Find where the given text appears and provide that cell's center as (x, y) coordinate. 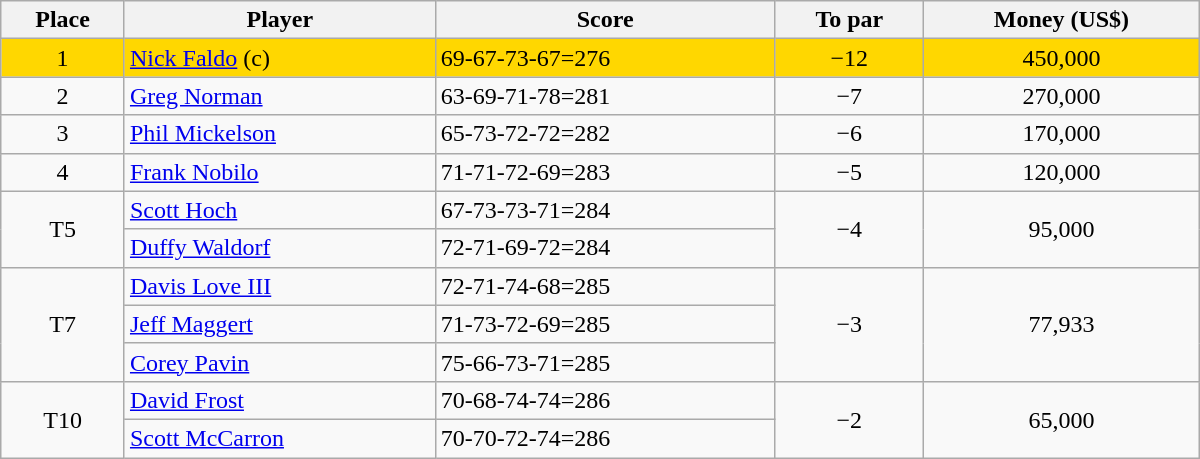
450,000 (1062, 58)
4 (63, 172)
69-67-73-67=276 (605, 58)
65-73-72-72=282 (605, 134)
Davis Love III (280, 286)
−2 (849, 419)
Score (605, 20)
67-73-73-71=284 (605, 210)
95,000 (1062, 229)
70-68-74-74=286 (605, 400)
−5 (849, 172)
65,000 (1062, 419)
70-70-72-74=286 (605, 438)
3 (63, 134)
77,933 (1062, 324)
1 (63, 58)
Phil Mickelson (280, 134)
−7 (849, 96)
170,000 (1062, 134)
71-71-72-69=283 (605, 172)
71-73-72-69=285 (605, 324)
270,000 (1062, 96)
T7 (63, 324)
−12 (849, 58)
Nick Faldo (c) (280, 58)
Money (US$) (1062, 20)
63-69-71-78=281 (605, 96)
David Frost (280, 400)
75-66-73-71=285 (605, 362)
T10 (63, 419)
Jeff Maggert (280, 324)
−6 (849, 134)
Scott Hoch (280, 210)
72-71-74-68=285 (605, 286)
Corey Pavin (280, 362)
Greg Norman (280, 96)
T5 (63, 229)
72-71-69-72=284 (605, 248)
2 (63, 96)
Scott McCarron (280, 438)
Frank Nobilo (280, 172)
Player (280, 20)
Place (63, 20)
To par (849, 20)
−4 (849, 229)
120,000 (1062, 172)
−3 (849, 324)
Duffy Waldorf (280, 248)
